Determine the (x, y) coordinate at the center of the cell enclosing the given text.  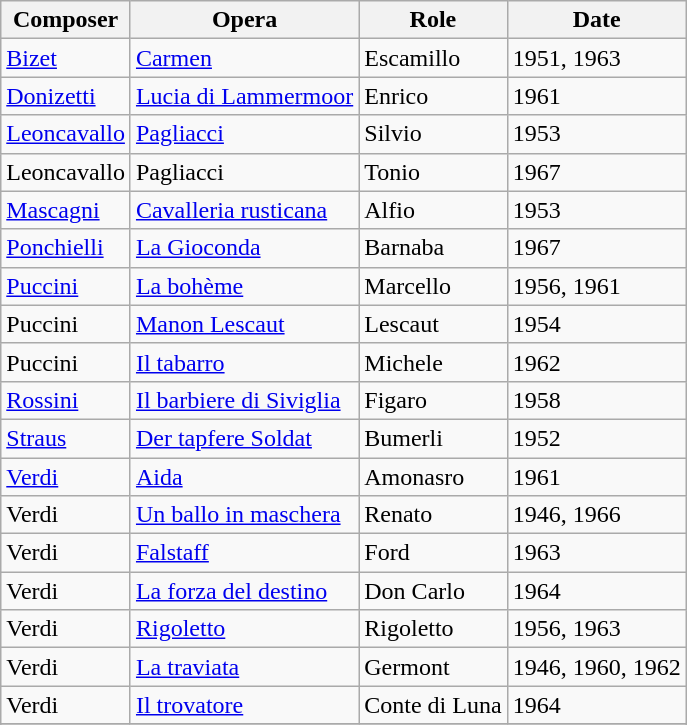
Lucia di Lammermoor (244, 96)
Donizetti (66, 96)
Amonasro (433, 477)
1963 (596, 553)
La bohème (244, 286)
La forza del destino (244, 591)
Bumerli (433, 438)
1962 (596, 362)
Manon Lescaut (244, 324)
1956, 1961 (596, 286)
Bizet (66, 58)
Aida (244, 477)
Date (596, 20)
1952 (596, 438)
Marcello (433, 286)
1954 (596, 324)
Ford (433, 553)
Carmen (244, 58)
Composer (66, 20)
Cavalleria rusticana (244, 210)
Il tabarro (244, 362)
Straus (66, 438)
Der tapfere Soldat (244, 438)
Escamillo (433, 58)
Silvio (433, 134)
Il barbiere di Siviglia (244, 400)
Germont (433, 667)
Barnaba (433, 248)
Lescaut (433, 324)
1951, 1963 (596, 58)
Mascagni (66, 210)
Michele (433, 362)
Renato (433, 515)
1956, 1963 (596, 629)
1946, 1966 (596, 515)
La traviata (244, 667)
Enrico (433, 96)
Alfio (433, 210)
Figaro (433, 400)
Ponchielli (66, 248)
Il trovatore (244, 705)
Opera (244, 20)
Role (433, 20)
Falstaff (244, 553)
Don Carlo (433, 591)
1946, 1960, 1962 (596, 667)
Rossini (66, 400)
1958 (596, 400)
Un ballo in maschera (244, 515)
Conte di Luna (433, 705)
Tonio (433, 172)
La Gioconda (244, 248)
